Pinpoint the cell where the given text exists, returning its [x, y] midpoint coordinate. 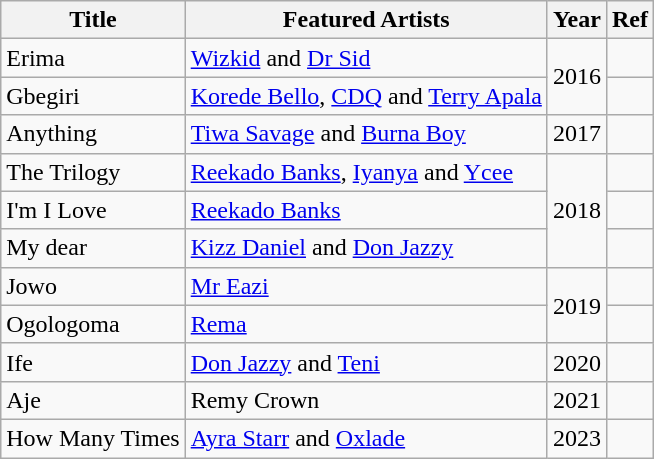
Featured Artists [366, 20]
Wizkid and Dr Sid [366, 58]
Mr Eazi [366, 286]
Aje [93, 400]
2023 [576, 438]
2017 [576, 134]
Kizz Daniel and Don Jazzy [366, 248]
Tiwa Savage and Burna Boy [366, 134]
Remy Crown [366, 400]
2020 [576, 362]
Reekado Banks [366, 210]
I'm I Love [93, 210]
2021 [576, 400]
Erima [93, 58]
Title [93, 20]
Ife [93, 362]
Gbegiri [93, 96]
Ayra Starr and Oxlade [366, 438]
Jowo [93, 286]
How Many Times [93, 438]
Reekado Banks, Iyanya and Ycee [366, 172]
Year [576, 20]
2018 [576, 210]
2019 [576, 305]
2016 [576, 77]
Korede Bello, CDQ and Terry Apala [366, 96]
Ogologoma [93, 324]
Anything [93, 134]
Don Jazzy and Teni [366, 362]
The Trilogy [93, 172]
Ref [630, 20]
Rema [366, 324]
My dear [93, 248]
